Identify which cell holds the provided text, then report its (x, y) central coordinate. 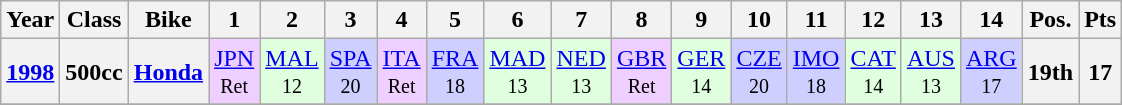
AUS13 (930, 72)
14 (991, 20)
FRA18 (455, 72)
9 (702, 20)
12 (873, 20)
7 (581, 20)
10 (759, 20)
11 (816, 20)
Bike (168, 20)
3 (350, 20)
6 (518, 20)
4 (402, 20)
Pos. (1050, 20)
Class (94, 20)
19th (1050, 72)
1 (234, 20)
8 (641, 20)
GER14 (702, 72)
MAD13 (518, 72)
13 (930, 20)
500cc (94, 72)
Year (30, 20)
IMO18 (816, 72)
ITARet (402, 72)
NED13 (581, 72)
CZE20 (759, 72)
JPNRet (234, 72)
ARG17 (991, 72)
2 (292, 20)
Pts (1100, 20)
Honda (168, 72)
5 (455, 20)
GBRRet (641, 72)
1998 (30, 72)
17 (1100, 72)
MAL12 (292, 72)
CAT14 (873, 72)
SPA20 (350, 72)
